Find where the given text appears and provide that cell's center as (x, y) coordinate. 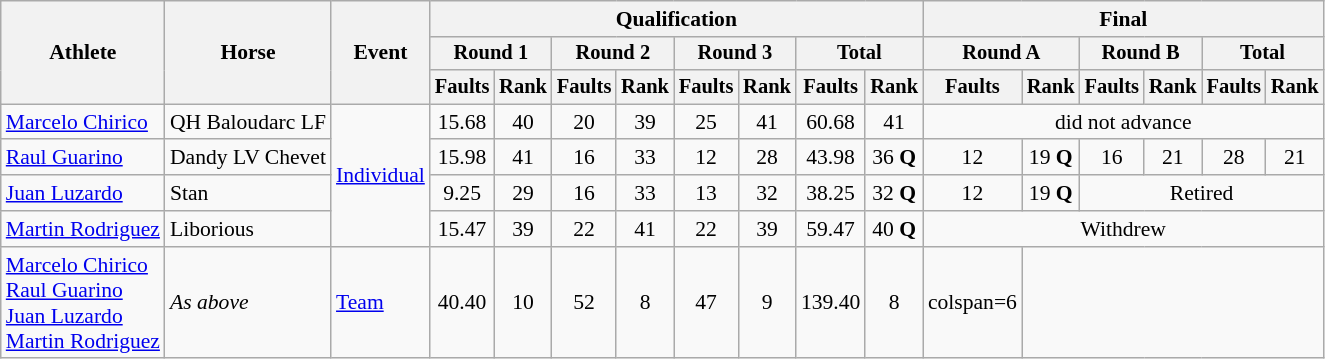
32 (767, 193)
Marcelo ChiricoRaul GuarinoJuan LuzardoMartin Rodriguez (83, 303)
25 (706, 122)
Martin Rodriguez (83, 229)
Horse (248, 52)
40.40 (462, 303)
Round 3 (735, 54)
Withdrew (1124, 229)
32 Q (894, 193)
139.40 (830, 303)
52 (584, 303)
did not advance (1124, 122)
Team (380, 303)
Marcelo Chirico (83, 122)
Liborious (248, 229)
Athlete (83, 52)
Dandy LV Chevet (248, 158)
29 (523, 193)
60.68 (830, 122)
13 (706, 193)
20 (584, 122)
40 Q (894, 229)
10 (523, 303)
Stan (248, 193)
Retired (1202, 193)
59.47 (830, 229)
As above (248, 303)
Round A (1002, 54)
47 (706, 303)
Individual (380, 175)
colspan=6 (972, 303)
Juan Luzardo (83, 193)
Qualification (676, 19)
Event (380, 52)
9 (767, 303)
40 (523, 122)
Round 2 (613, 54)
9.25 (462, 193)
15.98 (462, 158)
QH Baloudarc LF (248, 122)
36 Q (894, 158)
Round B (1141, 54)
38.25 (830, 193)
15.68 (462, 122)
Round 1 (491, 54)
43.98 (830, 158)
Final (1124, 19)
Raul Guarino (83, 158)
15.47 (462, 229)
